Provide the [X, Y] coordinate of the cell's center where the given text is located.  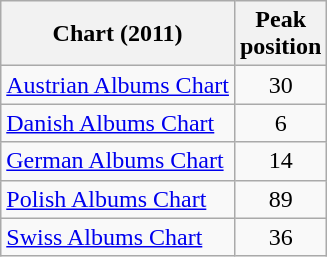
Polish Albums Chart [118, 199]
Swiss Albums Chart [118, 237]
89 [280, 199]
30 [280, 85]
German Albums Chart [118, 161]
Chart (2011) [118, 34]
Danish Albums Chart [118, 123]
36 [280, 237]
Peakposition [280, 34]
6 [280, 123]
14 [280, 161]
Austrian Albums Chart [118, 85]
